Identify which cell holds the provided text, then report its (X, Y) central coordinate. 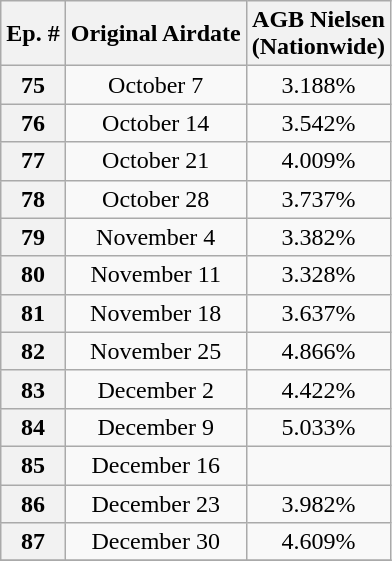
4.866% (318, 351)
October 14 (156, 123)
November 11 (156, 275)
December 23 (156, 503)
AGB Nielsen(Nationwide) (318, 34)
76 (33, 123)
3.982% (318, 503)
87 (33, 542)
3.188% (318, 85)
October 21 (156, 161)
3.328% (318, 275)
86 (33, 503)
Original Airdate (156, 34)
81 (33, 313)
3.637% (318, 313)
3.382% (318, 237)
78 (33, 199)
77 (33, 161)
80 (33, 275)
Ep. # (33, 34)
December 16 (156, 465)
December 30 (156, 542)
85 (33, 465)
4.009% (318, 161)
5.033% (318, 427)
December 2 (156, 389)
79 (33, 237)
3.542% (318, 123)
82 (33, 351)
November 25 (156, 351)
October 28 (156, 199)
84 (33, 427)
83 (33, 389)
October 7 (156, 85)
November 18 (156, 313)
4.609% (318, 542)
4.422% (318, 389)
75 (33, 85)
November 4 (156, 237)
3.737% (318, 199)
December 9 (156, 427)
